Determine the [x, y] coordinate at the center of the cell enclosing the given text.  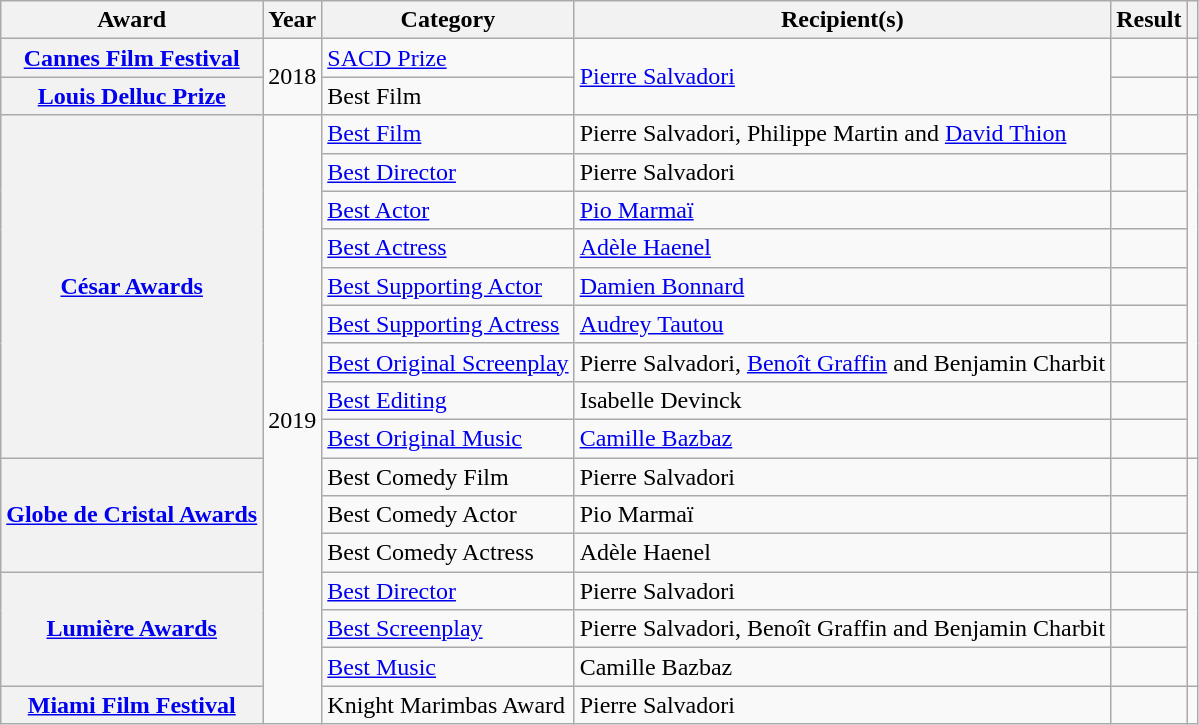
Globe de Cristal Awards [132, 515]
Knight Marimbas Award [448, 705]
Best Actor [448, 210]
Best Original Music [448, 438]
Best Comedy Film [448, 477]
Best Original Screenplay [448, 362]
Best Supporting Actor [448, 286]
2019 [292, 420]
Damien Bonnard [842, 286]
Audrey Tautou [842, 324]
Best Comedy Actor [448, 515]
Isabelle Devinck [842, 400]
Recipient(s) [842, 20]
Award [132, 20]
Result [1149, 20]
Best Actress [448, 248]
2018 [292, 77]
Best Music [448, 667]
César Awards [132, 286]
Miami Film Festival [132, 705]
Lumière Awards [132, 629]
Category [448, 20]
Best Comedy Actress [448, 553]
Best Editing [448, 400]
Pierre Salvadori, Philippe Martin and David Thion [842, 134]
Louis Delluc Prize [132, 96]
Best Supporting Actress [448, 324]
Year [292, 20]
Best Screenplay [448, 629]
Cannes Film Festival [132, 58]
SACD Prize [448, 58]
